Locate the cell with the specified text and output its (x, y) center coordinate. 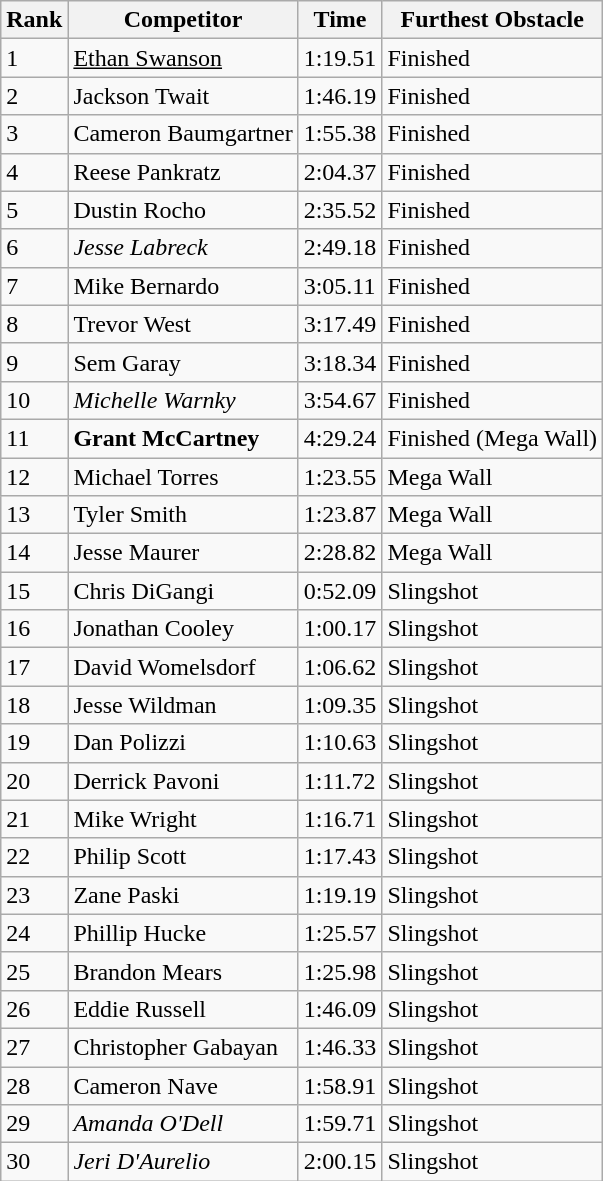
2:28.82 (340, 553)
1:46.19 (340, 96)
Chris DiGangi (183, 591)
7 (34, 286)
3 (34, 134)
5 (34, 210)
12 (34, 477)
Dan Polizzi (183, 743)
1:58.91 (340, 1085)
Cameron Nave (183, 1085)
Reese Pankratz (183, 172)
1:00.17 (340, 629)
30 (34, 1162)
10 (34, 400)
2 (34, 96)
Phillip Hucke (183, 933)
17 (34, 667)
26 (34, 1009)
Jeri D'Aurelio (183, 1162)
2:04.37 (340, 172)
1:25.57 (340, 933)
1:19.51 (340, 58)
Michael Torres (183, 477)
Amanda O'Dell (183, 1124)
Eddie Russell (183, 1009)
11 (34, 438)
1:11.72 (340, 781)
20 (34, 781)
1:06.62 (340, 667)
23 (34, 895)
Sem Garay (183, 362)
13 (34, 515)
Time (340, 20)
1:59.71 (340, 1124)
15 (34, 591)
22 (34, 857)
1:16.71 (340, 819)
1:10.63 (340, 743)
2:49.18 (340, 248)
2:00.15 (340, 1162)
1:46.09 (340, 1009)
24 (34, 933)
1:17.43 (340, 857)
28 (34, 1085)
Jesse Labreck (183, 248)
6 (34, 248)
1 (34, 58)
Dustin Rocho (183, 210)
Tyler Smith (183, 515)
0:52.09 (340, 591)
19 (34, 743)
9 (34, 362)
Jonathan Cooley (183, 629)
Philip Scott (183, 857)
4:29.24 (340, 438)
Ethan Swanson (183, 58)
Competitor (183, 20)
1:09.35 (340, 705)
Grant McCartney (183, 438)
1:23.87 (340, 515)
1:55.38 (340, 134)
4 (34, 172)
25 (34, 971)
3:54.67 (340, 400)
1:46.33 (340, 1047)
1:19.19 (340, 895)
29 (34, 1124)
David Womelsdorf (183, 667)
27 (34, 1047)
21 (34, 819)
3:18.34 (340, 362)
1:23.55 (340, 477)
Furthest Obstacle (492, 20)
Derrick Pavoni (183, 781)
2:35.52 (340, 210)
18 (34, 705)
16 (34, 629)
3:05.11 (340, 286)
Christopher Gabayan (183, 1047)
Mike Bernardo (183, 286)
Jesse Maurer (183, 553)
Cameron Baumgartner (183, 134)
Finished (Mega Wall) (492, 438)
14 (34, 553)
Michelle Warnky (183, 400)
Jesse Wildman (183, 705)
Jackson Twait (183, 96)
Brandon Mears (183, 971)
Trevor West (183, 324)
8 (34, 324)
1:25.98 (340, 971)
Zane Paski (183, 895)
3:17.49 (340, 324)
Rank (34, 20)
Mike Wright (183, 819)
